For the text-containing cell, return its midpoint in (x, y) coordinate format. 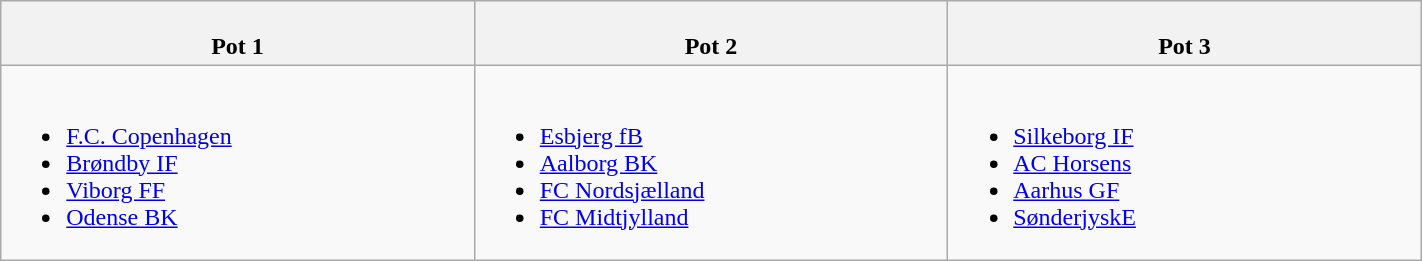
F.C. CopenhagenBrøndby IFViborg FFOdense BK (238, 163)
Pot 2 (710, 34)
Pot 1 (238, 34)
Esbjerg fBAalborg BKFC NordsjællandFC Midtjylland (710, 163)
Pot 3 (1185, 34)
Silkeborg IFAC HorsensAarhus GFSønderjyskE (1185, 163)
